Locate the cell with the specified text and output its [x, y] center coordinate. 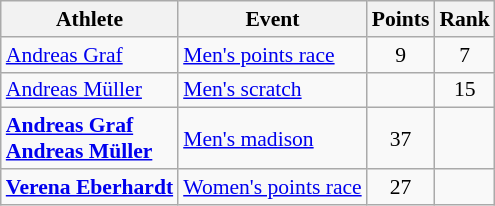
Andreas Müller [90, 90]
Men's scratch [272, 90]
Men's madison [272, 138]
15 [464, 90]
Women's points race [272, 187]
Rank [464, 19]
37 [401, 138]
Event [272, 19]
7 [464, 55]
Points [401, 19]
27 [401, 187]
Men's points race [272, 55]
Athlete [90, 19]
Andreas Graf [90, 55]
Andreas GrafAndreas Müller [90, 138]
9 [401, 55]
Verena Eberhardt [90, 187]
